Detect which cell encompasses the target text, then output its (X, Y) center coordinate. 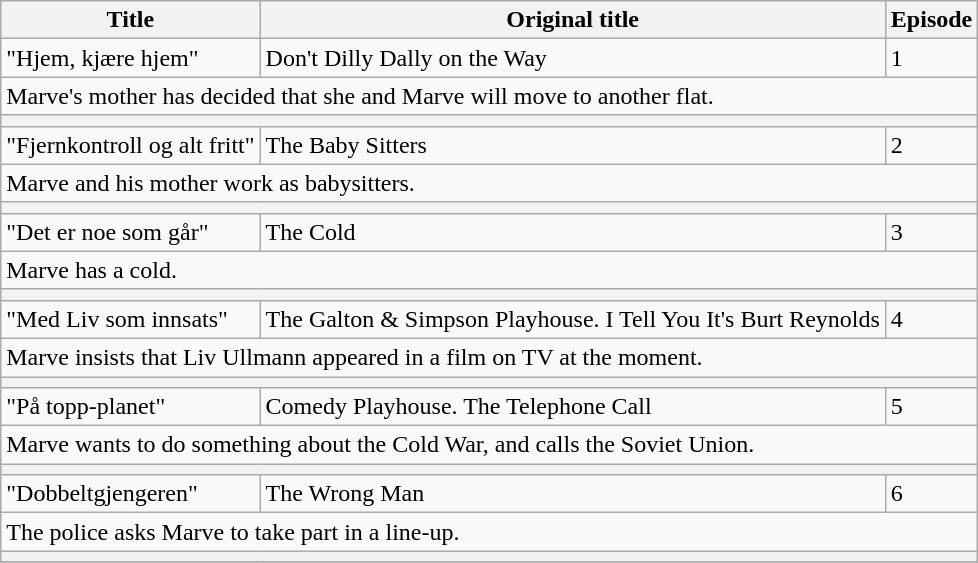
Original title (572, 20)
"Hjem, kjære hjem" (130, 58)
Title (130, 20)
"Med Liv som innsats" (130, 319)
Marve wants to do something about the Cold War, and calls the Soviet Union. (490, 445)
"Det er noe som går" (130, 232)
4 (931, 319)
"Dobbeltgjengeren" (130, 494)
The Cold (572, 232)
Marve's mother has decided that she and Marve will move to another flat. (490, 96)
6 (931, 494)
1 (931, 58)
Marve insists that Liv Ullmann appeared in a film on TV at the moment. (490, 357)
Marve and his mother work as babysitters. (490, 183)
"På topp-planet" (130, 407)
5 (931, 407)
"Fjernkontroll og alt fritt" (130, 145)
2 (931, 145)
The Baby Sitters (572, 145)
Comedy Playhouse. The Telephone Call (572, 407)
The Galton & Simpson Playhouse. I Tell You It's Burt Reynolds (572, 319)
The police asks Marve to take part in a line-up. (490, 532)
Don't Dilly Dally on the Way (572, 58)
The Wrong Man (572, 494)
Episode (931, 20)
3 (931, 232)
Marve has a cold. (490, 270)
